Determine the [x, y] coordinate at the center of the cell enclosing the given text.  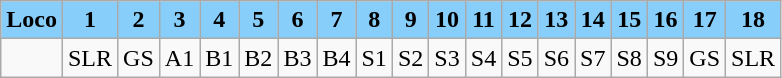
S4 [483, 58]
18 [754, 20]
4 [220, 20]
B4 [336, 58]
13 [556, 20]
B1 [220, 58]
6 [298, 20]
12 [520, 20]
A1 [179, 58]
2 [139, 20]
S9 [665, 58]
5 [258, 20]
S6 [556, 58]
S3 [447, 58]
10 [447, 20]
S2 [410, 58]
9 [410, 20]
17 [705, 20]
S1 [374, 58]
S8 [629, 58]
S7 [593, 58]
S5 [520, 58]
15 [629, 20]
14 [593, 20]
3 [179, 20]
B3 [298, 58]
16 [665, 20]
Loco [32, 20]
8 [374, 20]
B2 [258, 58]
11 [483, 20]
7 [336, 20]
1 [90, 20]
